For the text-containing cell, return its midpoint in [x, y] coordinate format. 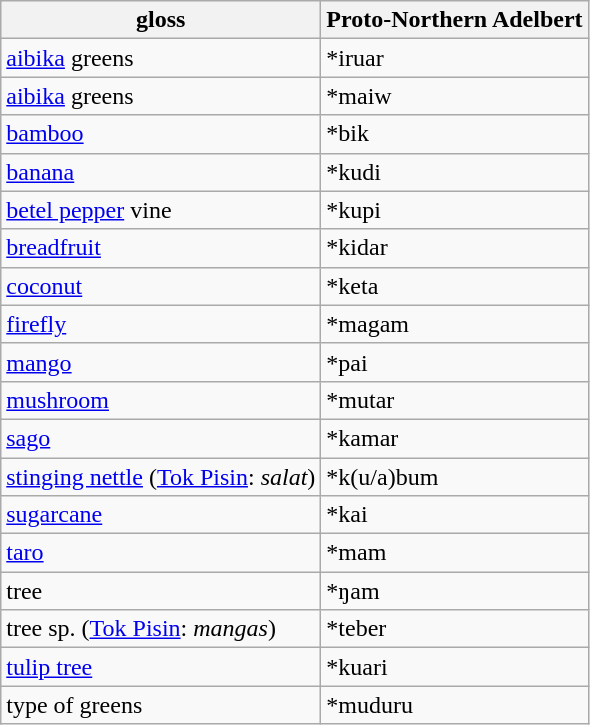
*pai [454, 362]
bamboo [161, 134]
stinging nettle (Tok Pisin: salat) [161, 477]
tree [161, 591]
firefly [161, 324]
coconut [161, 286]
betel pepper vine [161, 210]
gloss [161, 20]
breadfruit [161, 248]
mango [161, 362]
*magam [454, 324]
*kudi [454, 172]
*muduru [454, 705]
*iruar [454, 58]
*mutar [454, 400]
type of greens [161, 705]
mushroom [161, 400]
*keta [454, 286]
banana [161, 172]
sago [161, 438]
*teber [454, 629]
sugarcane [161, 515]
*kai [454, 515]
*maiw [454, 96]
*mam [454, 553]
*ŋam [454, 591]
taro [161, 553]
tulip tree [161, 667]
*kidar [454, 248]
*bik [454, 134]
*kuari [454, 667]
tree sp. (Tok Pisin: mangas) [161, 629]
*kamar [454, 438]
*kupi [454, 210]
*k(u/a)bum [454, 477]
Proto-Northern Adelbert [454, 20]
